Determine the (x, y) coordinate at the center of the cell enclosing the given text.  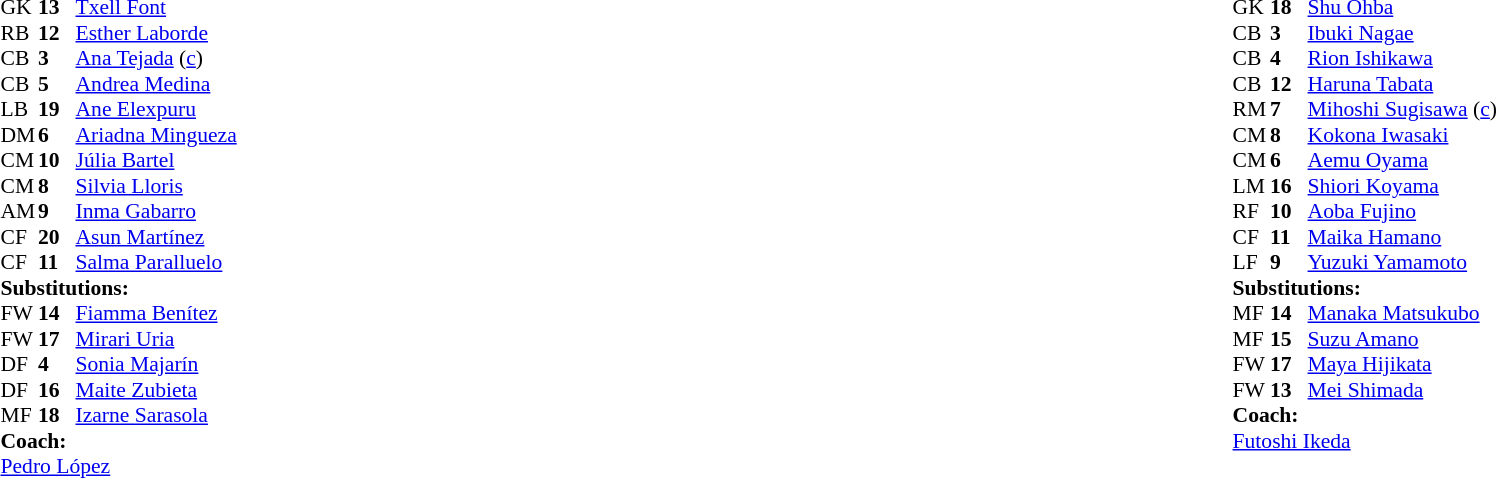
Coach: (118, 441)
7 (1289, 109)
RF (1252, 211)
Andrea Medina (156, 84)
Maite Zubieta (156, 390)
Mirari Uria (156, 339)
LM (1252, 186)
RB (19, 33)
Izarne Sarasola (156, 415)
15 (1289, 339)
20 (57, 237)
AM (19, 211)
Silvia Lloris (156, 186)
Inma Gabarro (156, 211)
LF (1252, 263)
Ane Elexpuru (156, 109)
Ariadna Mingueza (156, 135)
18 (57, 415)
Asun Martínez (156, 237)
13 (1289, 390)
Fiamma Benítez (156, 313)
Salma Paralluelo (156, 263)
Júlia Bartel (156, 161)
LB (19, 109)
5 (57, 84)
Substitutions: (118, 288)
19 (57, 109)
RM (1252, 109)
Esther Laborde (156, 33)
DM (19, 135)
Ana Tejada (c) (156, 59)
Sonia Majarín (156, 365)
